Output the (x, y) coordinate of the center of the cell containing the given text.  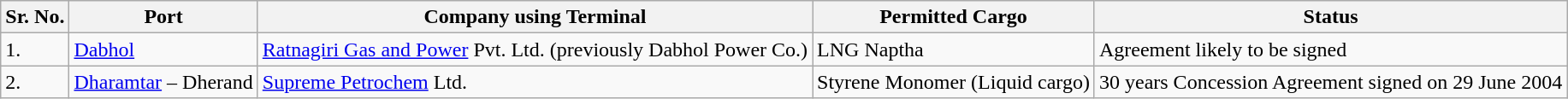
Agreement likely to be signed (1330, 49)
Port (163, 17)
2. (35, 82)
1. (35, 49)
Permitted Cargo (954, 17)
Ratnagiri Gas and Power Pvt. Ltd. (previously Dabhol Power Co.) (535, 49)
Company using Terminal (535, 17)
Status (1330, 17)
Supreme Petrochem Ltd. (535, 82)
Styrene Monomer (Liquid cargo) (954, 82)
Dharamtar – Dherand (163, 82)
Dabhol (163, 49)
30 years Concession Agreement signed on 29 June 2004 (1330, 82)
LNG Naptha (954, 49)
Sr. No. (35, 17)
